Capture the cell that displays the provided text and extract its (X, Y) central coordinate. 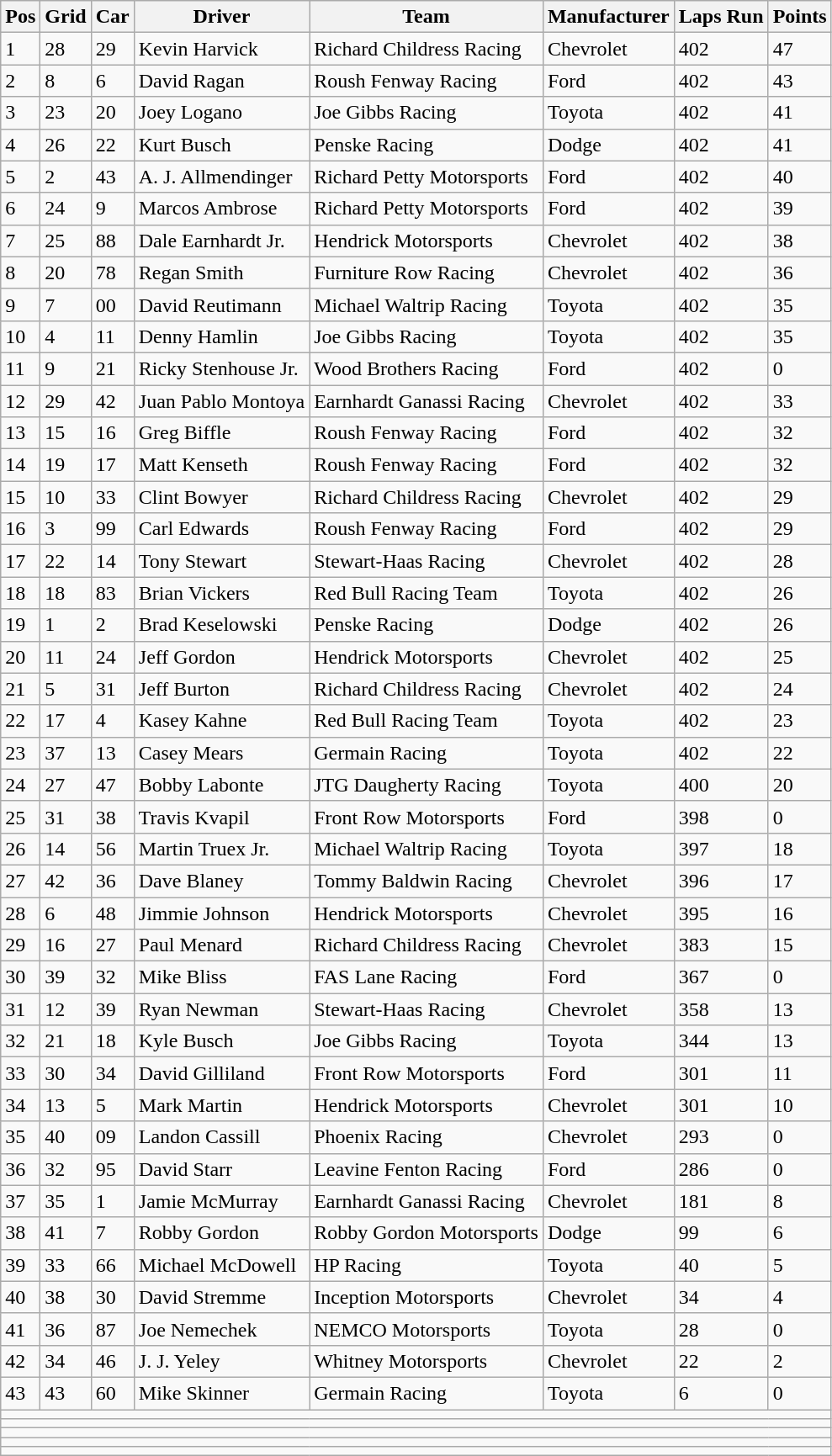
Ryan Newman (221, 1009)
48 (113, 913)
Tony Stewart (221, 561)
Matt Kenseth (221, 465)
396 (721, 881)
Kyle Busch (221, 1041)
A. J. Allmendinger (221, 177)
95 (113, 1169)
286 (721, 1169)
Landon Cassill (221, 1137)
56 (113, 849)
Regan Smith (221, 273)
Pos (20, 17)
46 (113, 1361)
Jeff Gordon (221, 657)
Marcos Ambrose (221, 209)
83 (113, 593)
Laps Run (721, 17)
Wood Brothers Racing (427, 368)
David Ragan (221, 81)
Dave Blaney (221, 881)
Bobby Labonte (221, 785)
Michael McDowell (221, 1265)
Clint Bowyer (221, 497)
Ricky Stenhouse Jr. (221, 368)
60 (113, 1393)
Manufacturer (608, 17)
09 (113, 1137)
Phoenix Racing (427, 1137)
Joe Nemechek (221, 1329)
Carl Edwards (221, 529)
Mark Martin (221, 1105)
FAS Lane Racing (427, 977)
Car (113, 17)
Denny Hamlin (221, 336)
HP Racing (427, 1265)
Jamie McMurray (221, 1201)
Greg Biffle (221, 433)
Jeff Burton (221, 689)
00 (113, 304)
Points (799, 17)
David Reutimann (221, 304)
Furniture Row Racing (427, 273)
Kevin Harvick (221, 49)
Brian Vickers (221, 593)
398 (721, 817)
Whitney Motorsports (427, 1361)
Team (427, 17)
Inception Motorsports (427, 1297)
395 (721, 913)
Driver (221, 17)
293 (721, 1137)
Travis Kvapil (221, 817)
367 (721, 977)
87 (113, 1329)
NEMCO Motorsports (427, 1329)
Robby Gordon (221, 1233)
Grid (66, 17)
358 (721, 1009)
397 (721, 849)
Kasey Kahne (221, 721)
JTG Daugherty Racing (427, 785)
David Gilliland (221, 1073)
Jimmie Johnson (221, 913)
66 (113, 1265)
Juan Pablo Montoya (221, 401)
88 (113, 241)
Kurt Busch (221, 145)
David Starr (221, 1169)
78 (113, 273)
Dale Earnhardt Jr. (221, 241)
Martin Truex Jr. (221, 849)
J. J. Yeley (221, 1361)
383 (721, 945)
181 (721, 1201)
344 (721, 1041)
Joey Logano (221, 113)
Casey Mears (221, 753)
Robby Gordon Motorsports (427, 1233)
400 (721, 785)
Paul Menard (221, 945)
Mike Skinner (221, 1393)
Brad Keselowski (221, 625)
Leavine Fenton Racing (427, 1169)
Mike Bliss (221, 977)
David Stremme (221, 1297)
Tommy Baldwin Racing (427, 881)
